Search for the cell housing the specified text and yield its (X, Y) center coordinate. 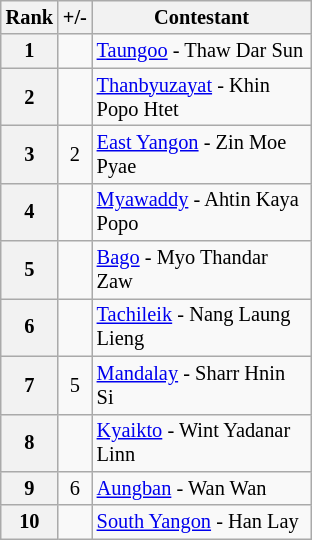
7 (30, 385)
Myawaddy - Ahtin Kaya Popo (202, 212)
Rank (30, 17)
South Yangon - Han Lay (202, 522)
Contestant (202, 17)
9 (30, 488)
4 (30, 212)
1 (30, 51)
Aungban - Wan Wan (202, 488)
3 (30, 154)
Taungoo - Thaw Dar Sun (202, 51)
East Yangon - Zin Moe Pyae (202, 154)
Mandalay - Sharr Hnin Si (202, 385)
Thanbyuzayat - Khin Popo Htet (202, 97)
Bago - Myo Thandar Zaw (202, 270)
8 (30, 443)
+/- (75, 17)
Kyaikto - Wint Yadanar Linn (202, 443)
Tachileik - Nang Laung Lieng (202, 327)
10 (30, 522)
